Locate the cell with the specified text and output its [X, Y] center coordinate. 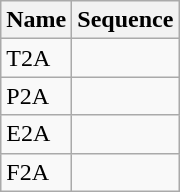
Sequence [126, 20]
F2A [36, 172]
E2A [36, 134]
P2A [36, 96]
Name [36, 20]
T2A [36, 58]
